Identify which cell holds the provided text, then report its (X, Y) central coordinate. 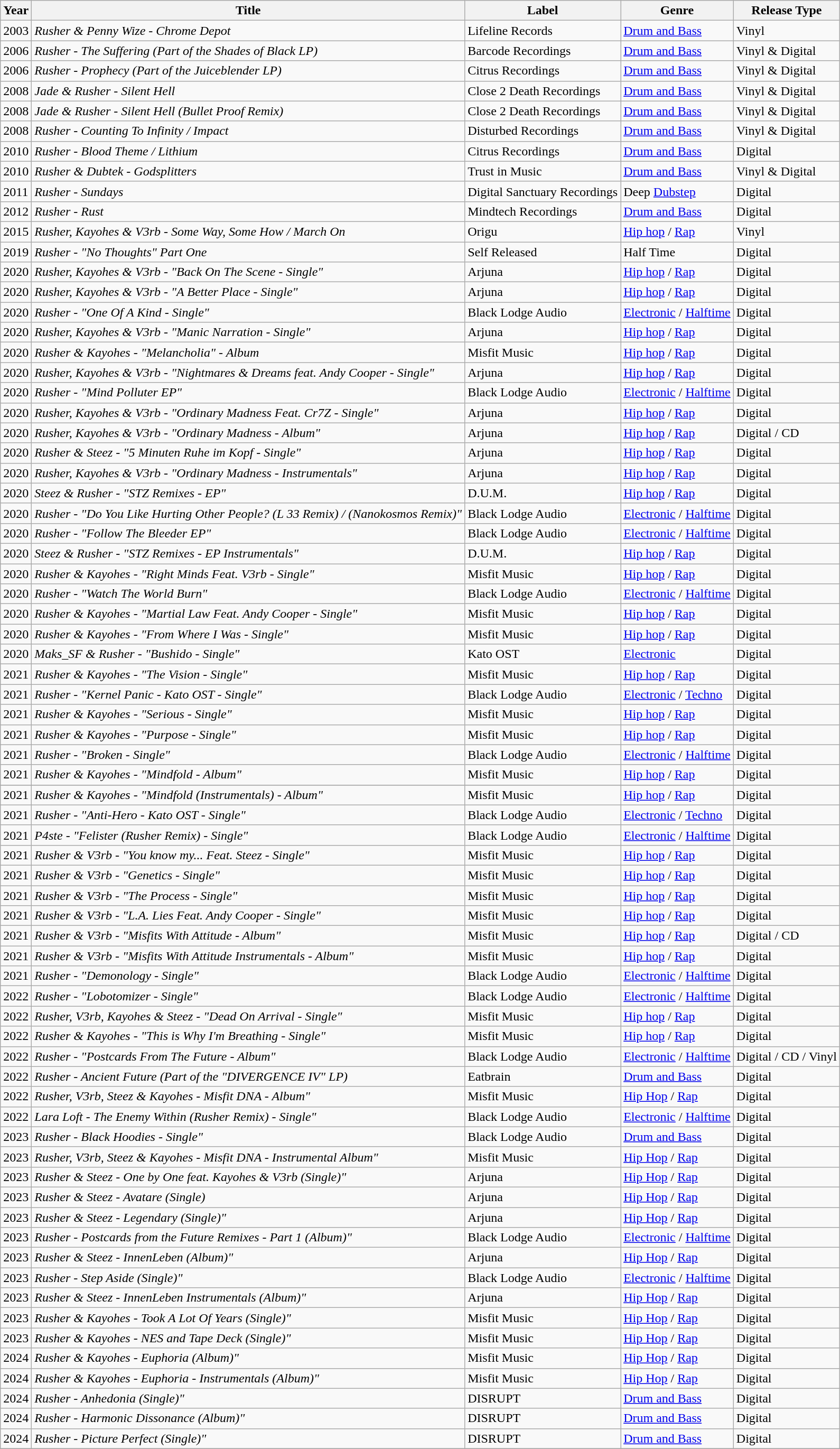
Lara Loft - The Enemy Within (Rusher Remix) - Single" (248, 1117)
Rusher & Kayohes - "Right Minds Feat. V3rb - Single" (248, 573)
Rusher, Kayohes & V3rb - "A Better Place - Single" (248, 292)
Rusher & Steez - InnenLeben (Album)" (248, 1258)
2003 (16, 31)
Steez & Rusher - "STZ Remixes - EP Instrumentals" (248, 553)
Rusher & Kayohes - "Purpose - Single" (248, 735)
Rusher - "Broken - Single" (248, 755)
Barcode Recordings (543, 51)
Rusher & Steez - Legendary (Single)" (248, 1217)
Rusher & Kayohes - Took A Lot Of Years (Single)" (248, 1318)
Rusher - "Follow The Bleeder EP" (248, 533)
Half Time (677, 252)
Lifeline Records (543, 31)
Rusher - Sundays (248, 191)
Rusher & Kayohes - "Mindfold - Album" (248, 775)
Self Released (543, 252)
Rusher & Kayohes - "From Where I Was - Single" (248, 634)
Rusher, Kayohes & V3rb - "Back On The Scene - Single" (248, 272)
Rusher - Picture Perfect (Single)" (248, 1438)
Rusher - The Suffering (Part of the Shades of Black LP) (248, 51)
Title (248, 11)
Rusher, Kayohes & V3rb - "Ordinary Madness - Instrumentals" (248, 473)
P4ste - "Felister (Rusher Remix) - Single" (248, 835)
Jade & Rusher - Silent Hell (248, 91)
Rusher & V3rb - "Misfits With Attitude Instrumentals - Album" (248, 956)
Rusher & Dubtek - Godsplitters (248, 171)
Rusher & V3rb - "Misfits With Attitude - Album" (248, 936)
2011 (16, 191)
Electronic (677, 654)
Rusher, V3rb, Kayohes & Steez - "Dead On Arrival - Single" (248, 1016)
Rusher - Counting To Infinity / Impact (248, 131)
Rusher - "Kernel Panic - Kato OST - Single" (248, 694)
Rusher - Blood Theme / Lithium (248, 151)
Rusher - "Lobotomizer - Single" (248, 996)
Rusher & Kayohes - "The Vision - Single" (248, 674)
Rusher & Steez - Avatare (Single) (248, 1197)
Rusher - Anhedonia (Single)" (248, 1398)
Genre (677, 11)
Rusher - Prophecy (Part of the Juiceblender LP) (248, 71)
Rusher & Kayohes - "Melancholia" - Album (248, 352)
2012 (16, 211)
Rusher - "No Thoughts" Part One (248, 252)
Kato OST (543, 654)
Deep Dubstep (677, 191)
Rusher - "Do You Like Hurting Other People? (L 33 Remix) / (Nanokosmos Remix)" (248, 513)
Rusher & Kayohes - "Martial Law Feat. Andy Cooper - Single" (248, 614)
2015 (16, 231)
Rusher & V3rb - "You know my... Feat. Steez - Single" (248, 855)
Rusher - "Postcards From The Future - Album" (248, 1056)
Mindtech Recordings (543, 211)
Rusher - "One Of A Kind - Single" (248, 312)
Rusher - "Anti-Hero - Kato OST - Single" (248, 815)
Rusher - Step Aside (Single)" (248, 1278)
Rusher - Postcards from the Future Remixes - Part 1 (Album)" (248, 1238)
Rusher - Black Hoodies - Single" (248, 1137)
Rusher, Kayohes & V3rb - "Manic Narration - Single" (248, 332)
Rusher - Ancient Future (Part of the "DIVERGENCE IV" LP) (248, 1076)
Rusher & Steez - One by One feat. Kayohes & V3rb (Single)" (248, 1177)
Maks_SF & Rusher - "Bushido - Single" (248, 654)
Steez & Rusher - "STZ Remixes - EP" (248, 493)
Rusher, V3rb, Steez & Kayohes - Misfit DNA - Album" (248, 1097)
Jade & Rusher - Silent Hell (Bullet Proof Remix) (248, 111)
Rusher & V3rb - "The Process - Single" (248, 896)
Rusher & V3rb - "Genetics - Single" (248, 875)
2019 (16, 252)
Disturbed Recordings (543, 131)
Eatbrain (543, 1076)
Rusher & Kayohes - NES and Tape Deck (Single)" (248, 1338)
Rusher, V3rb, Steez & Kayohes - Misfit DNA - Instrumental Album" (248, 1157)
Rusher & V3rb - "L.A. Lies Feat. Andy Cooper - Single" (248, 916)
Rusher & Kayohes - Euphoria (Album)" (248, 1358)
Year (16, 11)
Rusher & Kayohes - Euphoria - Instrumentals (Album)" (248, 1378)
Rusher & Kayohes - "Serious - Single" (248, 714)
Label (543, 11)
Rusher, Kayohes & V3rb - Some Way, Some How / March On (248, 231)
Digital Sanctuary Recordings (543, 191)
Digital / CD / Vinyl (786, 1056)
Rusher & Kayohes - "This is Why I'm Breathing - Single" (248, 1036)
Rusher & Steez - InnenLeben Instrumentals (Album)" (248, 1298)
Rusher - Harmonic Dissonance (Album)" (248, 1418)
Rusher & Penny Wize - Chrome Depot (248, 31)
Rusher - "Mind Polluter EP" (248, 393)
Trust in Music (543, 171)
Rusher, Kayohes & V3rb - "Ordinary Madness Feat. Cr7Z - Single" (248, 413)
Rusher - "Demonology - Single" (248, 976)
Rusher - Rust (248, 211)
Origu (543, 231)
Rusher & Kayohes - "Mindfold (Instrumentals) - Album" (248, 795)
Rusher - "Watch The World Burn" (248, 594)
Rusher, Kayohes & V3rb - "Ordinary Madness - Album" (248, 433)
Rusher & Steez - "5 Minuten Ruhe im Kopf - Single" (248, 453)
Release Type (786, 11)
Rusher, Kayohes & V3rb - "Nightmares & Dreams feat. Andy Cooper - Single" (248, 373)
